Return [x, y] of the center of cell containing provided text 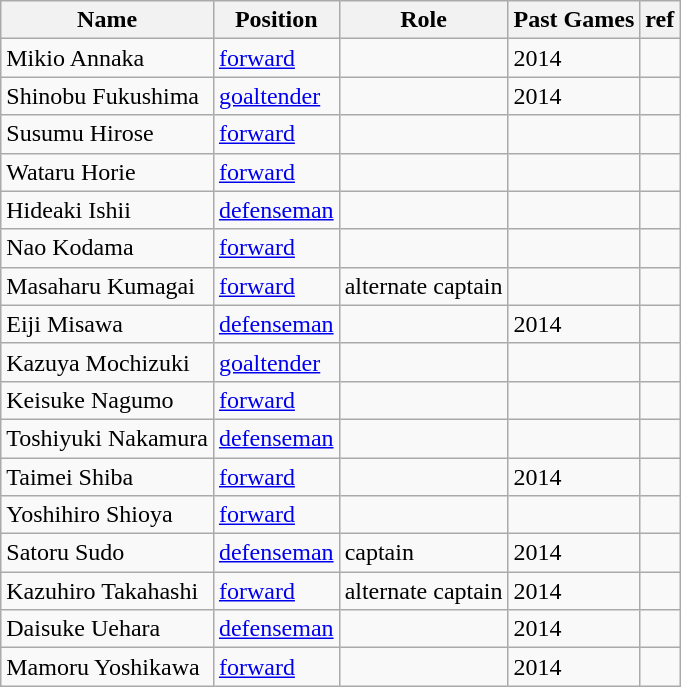
Wataru Horie [108, 172]
ref [660, 20]
Kazuya Mochizuki [108, 362]
Eiji Misawa [108, 324]
Yoshihiro Shioya [108, 515]
Taimei Shiba [108, 477]
Keisuke Nagumo [108, 400]
Hideaki Ishii [108, 210]
Susumu Hirose [108, 134]
Name [108, 20]
Daisuke Uehara [108, 629]
Role [424, 20]
Toshiyuki Nakamura [108, 438]
Satoru Sudo [108, 553]
Nao Kodama [108, 248]
Kazuhiro Takahashi [108, 591]
Masaharu Kumagai [108, 286]
Position [276, 20]
captain [424, 553]
Past Games [574, 20]
Shinobu Fukushima [108, 96]
Mamoru Yoshikawa [108, 667]
Mikio Annaka [108, 58]
